From the cell containing the given text, extract its center point as (X, Y) coordinate. 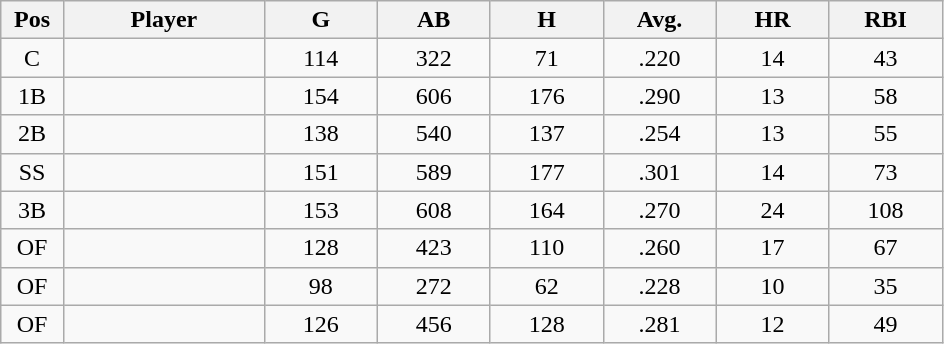
10 (772, 286)
322 (434, 58)
423 (434, 248)
SS (32, 172)
.301 (660, 172)
110 (546, 248)
62 (546, 286)
608 (434, 210)
606 (434, 96)
456 (434, 324)
154 (320, 96)
24 (772, 210)
98 (320, 286)
2B (32, 134)
58 (886, 96)
49 (886, 324)
.270 (660, 210)
C (32, 58)
272 (434, 286)
.254 (660, 134)
.228 (660, 286)
67 (886, 248)
HR (772, 20)
108 (886, 210)
177 (546, 172)
43 (886, 58)
Player (164, 20)
138 (320, 134)
589 (434, 172)
Pos (32, 20)
12 (772, 324)
G (320, 20)
55 (886, 134)
.260 (660, 248)
RBI (886, 20)
AB (434, 20)
151 (320, 172)
17 (772, 248)
126 (320, 324)
176 (546, 96)
73 (886, 172)
35 (886, 286)
1B (32, 96)
164 (546, 210)
137 (546, 134)
.290 (660, 96)
.281 (660, 324)
.220 (660, 58)
H (546, 20)
Avg. (660, 20)
3B (32, 210)
153 (320, 210)
540 (434, 134)
71 (546, 58)
114 (320, 58)
